Determine the (X, Y) coordinate at the center of the cell enclosing the given text.  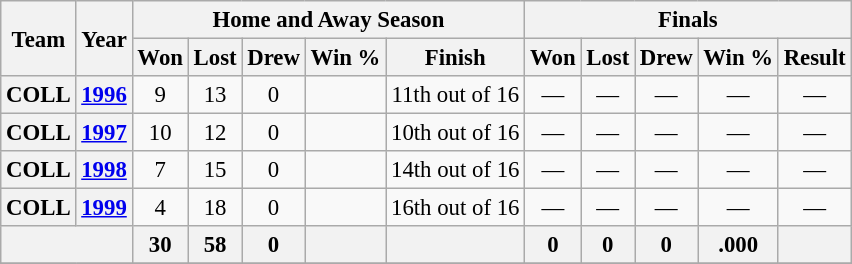
12 (215, 133)
1996 (104, 95)
1998 (104, 170)
30 (160, 245)
13 (215, 95)
Year (104, 38)
Finals (688, 20)
7 (160, 170)
Team (38, 38)
11th out of 16 (456, 95)
10th out of 16 (456, 133)
Result (814, 58)
16th out of 16 (456, 208)
1999 (104, 208)
.000 (738, 245)
4 (160, 208)
58 (215, 245)
Finish (456, 58)
14th out of 16 (456, 170)
Home and Away Season (328, 20)
10 (160, 133)
1997 (104, 133)
15 (215, 170)
18 (215, 208)
9 (160, 95)
